Identify which cell holds the provided text, then report its [X, Y] central coordinate. 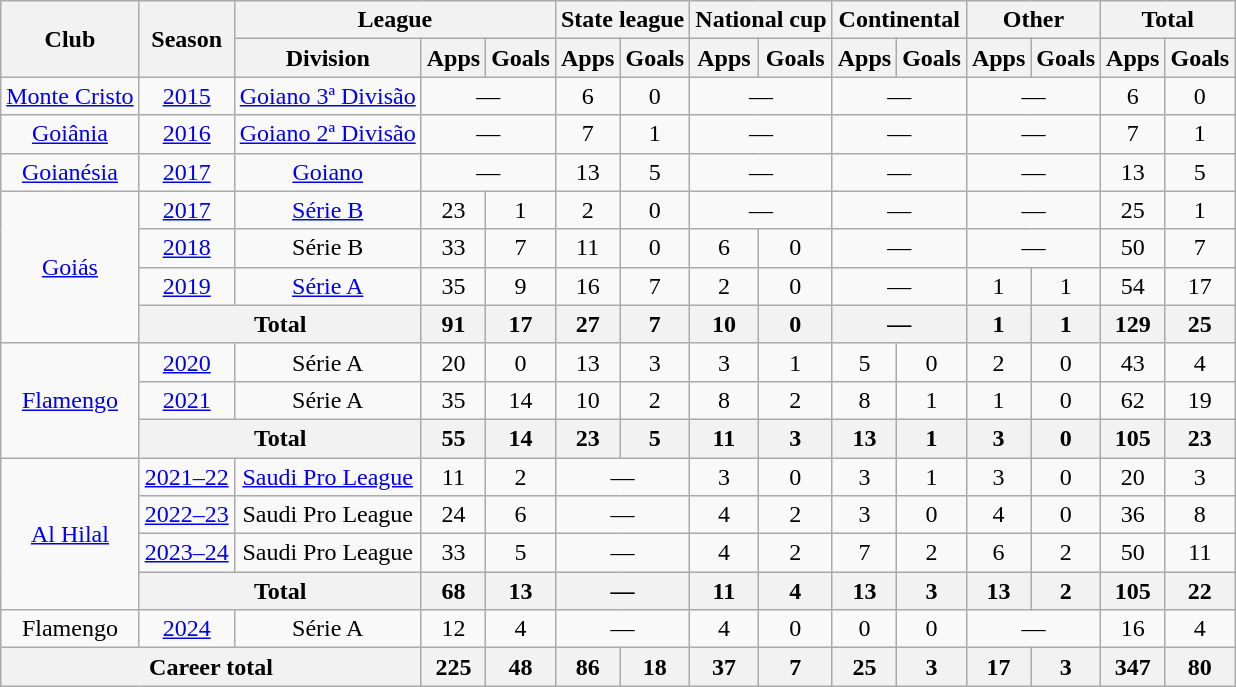
Goiano [328, 172]
Al Hilal [70, 534]
2018 [186, 248]
27 [587, 324]
48 [521, 667]
Monte Cristo [70, 96]
Continental [899, 20]
19 [1200, 400]
2022–23 [186, 515]
86 [587, 667]
80 [1200, 667]
2024 [186, 629]
2023–24 [186, 553]
Season [186, 39]
54 [1133, 286]
91 [453, 324]
National cup [761, 20]
55 [453, 438]
Career total [211, 667]
129 [1133, 324]
Other [1033, 20]
Goiás [70, 267]
Goiânia [70, 134]
2015 [186, 96]
18 [655, 667]
2020 [186, 362]
43 [1133, 362]
9 [521, 286]
League [394, 20]
2021 [186, 400]
2016 [186, 134]
Goianésia [70, 172]
36 [1133, 515]
2021–22 [186, 477]
Club [70, 39]
347 [1133, 667]
22 [1200, 591]
Goiano 2ª Divisão [328, 134]
68 [453, 591]
37 [724, 667]
Division [328, 58]
Goiano 3ª Divisão [328, 96]
225 [453, 667]
24 [453, 515]
State league [622, 20]
12 [453, 629]
62 [1133, 400]
2019 [186, 286]
